Capture the cell that displays the provided text and extract its [x, y] central coordinate. 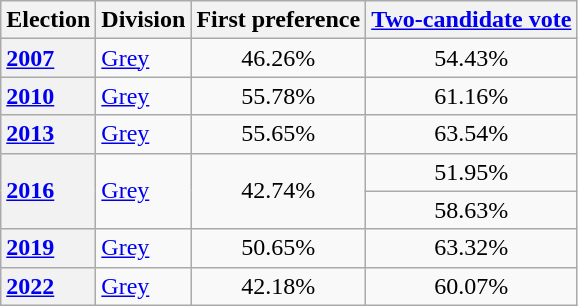
2010 [48, 96]
61.16% [472, 96]
2019 [48, 248]
2007 [48, 58]
2013 [48, 134]
55.78% [278, 96]
46.26% [278, 58]
58.63% [472, 210]
42.18% [278, 286]
55.65% [278, 134]
63.54% [472, 134]
42.74% [278, 191]
2016 [48, 191]
51.95% [472, 172]
Division [144, 20]
First preference [278, 20]
60.07% [472, 286]
50.65% [278, 248]
Two-candidate vote [472, 20]
2022 [48, 286]
54.43% [472, 58]
63.32% [472, 248]
Election [48, 20]
